Capture the cell that displays the provided text and extract its (X, Y) central coordinate. 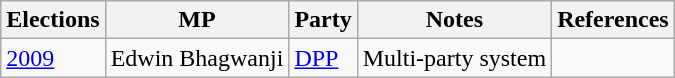
Elections (53, 20)
Edwin Bhagwanji (197, 58)
DPP (323, 58)
References (614, 20)
Party (323, 20)
2009 (53, 58)
Notes (454, 20)
MP (197, 20)
Multi-party system (454, 58)
